Search for the cell housing the specified text and yield its [x, y] center coordinate. 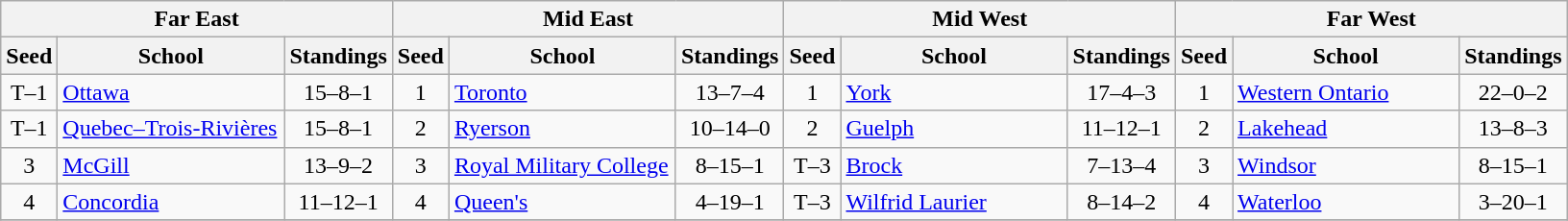
Wilfrid Laurier [954, 202]
Far West [1371, 19]
13–9–2 [338, 165]
Windsor [1346, 165]
3–20–1 [1513, 202]
Quebec–Trois-Rivières [171, 129]
Royal Military College [562, 165]
Lakehead [1346, 129]
Brock [954, 165]
Ryerson [562, 129]
Far East [197, 19]
Toronto [562, 92]
Waterloo [1346, 202]
8–14–2 [1121, 202]
10–14–0 [729, 129]
7–13–4 [1121, 165]
Guelph [954, 129]
Ottawa [171, 92]
13–7–4 [729, 92]
17–4–3 [1121, 92]
McGill [171, 165]
Mid East [588, 19]
Western Ontario [1346, 92]
22–0–2 [1513, 92]
Queen's [562, 202]
York [954, 92]
13–8–3 [1513, 129]
4–19–1 [729, 202]
Concordia [171, 202]
Mid West [980, 19]
